Return (X, Y) of the center of cell containing provided text 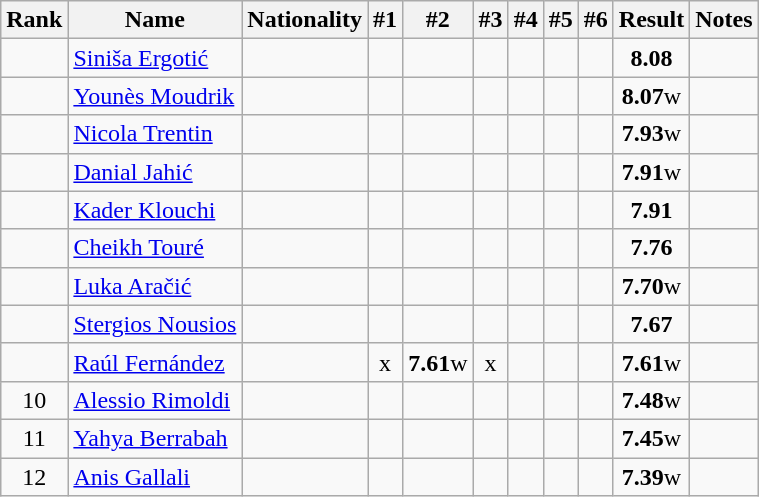
Kader Klouchi (155, 210)
Danial Jahić (155, 172)
Stergios Nousios (155, 324)
7.91 (651, 210)
7.67 (651, 324)
Rank (34, 20)
8.07w (651, 96)
Name (155, 20)
8.08 (651, 58)
Raúl Fernández (155, 362)
Yahya Berrabah (155, 438)
Alessio Rimoldi (155, 400)
Luka Aračić (155, 286)
#4 (526, 20)
11 (34, 438)
7.91w (651, 172)
12 (34, 477)
Nicola Trentin (155, 134)
7.70w (651, 286)
7.76 (651, 248)
7.93w (651, 134)
Result (651, 20)
7.48w (651, 400)
#5 (560, 20)
Nationality (305, 20)
7.45w (651, 438)
#1 (386, 20)
Anis Gallali (155, 477)
7.39w (651, 477)
#3 (490, 20)
Cheikh Touré (155, 248)
10 (34, 400)
#6 (596, 20)
Younès Moudrik (155, 96)
Siniša Ergotić (155, 58)
#2 (438, 20)
Notes (724, 20)
